Return [X, Y] of the center of cell containing provided text 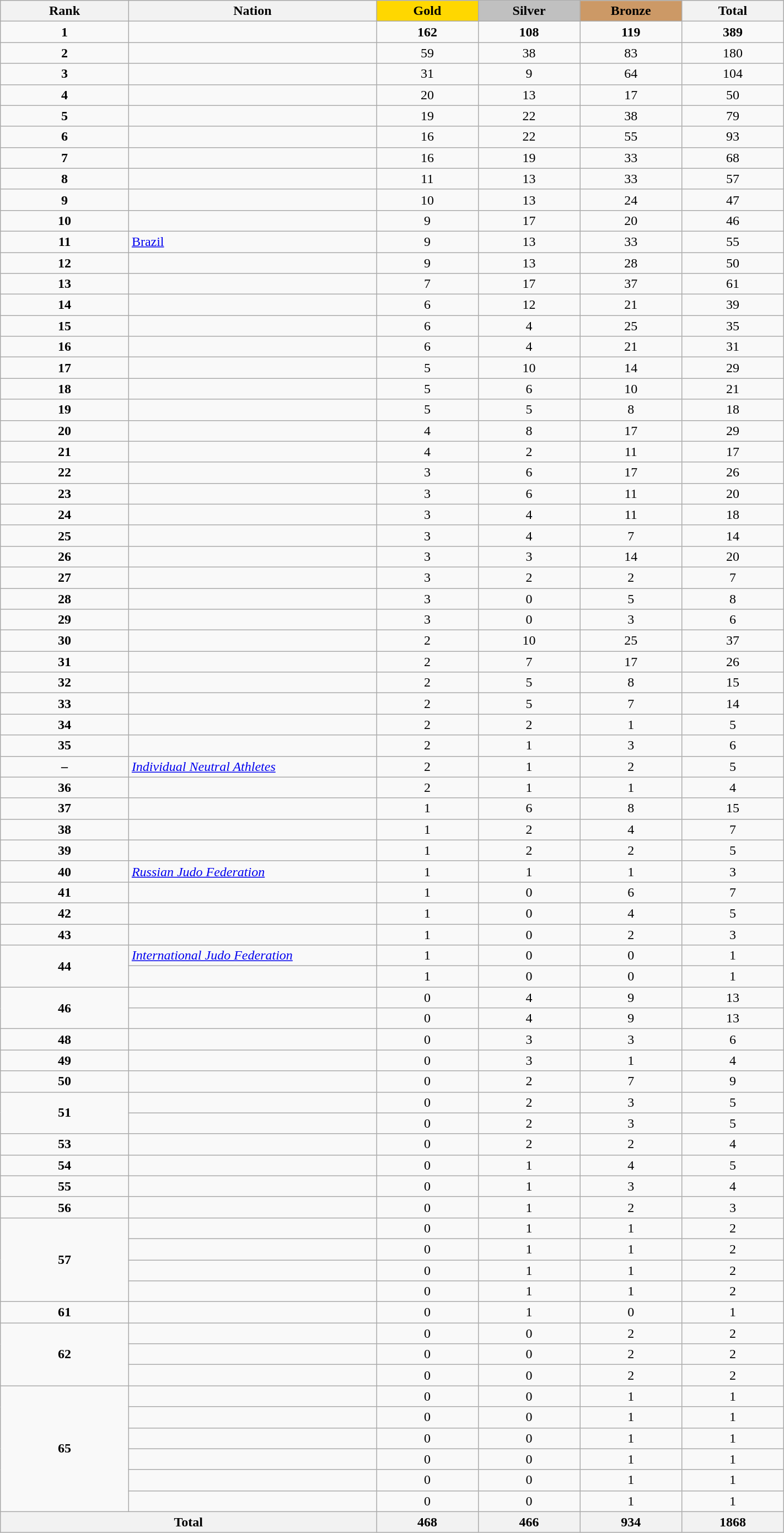
41 [65, 892]
104 [733, 74]
1868 [733, 1522]
44 [65, 966]
Brazil [253, 242]
56 [65, 1207]
48 [65, 1039]
23 [65, 494]
– [65, 766]
43 [65, 935]
59 [428, 53]
119 [631, 32]
International Judo Federation [253, 956]
68 [733, 158]
49 [65, 1060]
53 [65, 1144]
Individual Neutral Athletes [253, 766]
34 [65, 725]
389 [733, 32]
65 [65, 1449]
54 [65, 1165]
79 [733, 116]
Silver [529, 11]
32 [65, 683]
Russian Judo Federation [253, 871]
27 [65, 577]
Bronze [631, 11]
934 [631, 1522]
42 [65, 913]
Nation [253, 11]
51 [65, 1113]
162 [428, 32]
108 [529, 32]
468 [428, 1522]
Rank [65, 11]
36 [65, 787]
93 [733, 137]
47 [733, 200]
83 [631, 53]
62 [65, 1354]
466 [529, 1522]
64 [631, 74]
180 [733, 53]
40 [65, 871]
Gold [428, 11]
30 [65, 641]
